Return (X, Y) of the center of cell containing provided text 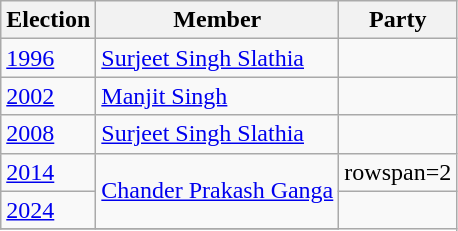
2024 (48, 210)
Party (398, 20)
Chander Prakash Ganga (218, 191)
2008 (48, 134)
2002 (48, 96)
2014 (48, 172)
Election (48, 20)
Member (218, 20)
rowspan=2 (398, 172)
Manjit Singh (218, 96)
1996 (48, 58)
